Return the (x, y) coordinate for the center point of the cell that contains the specified text.  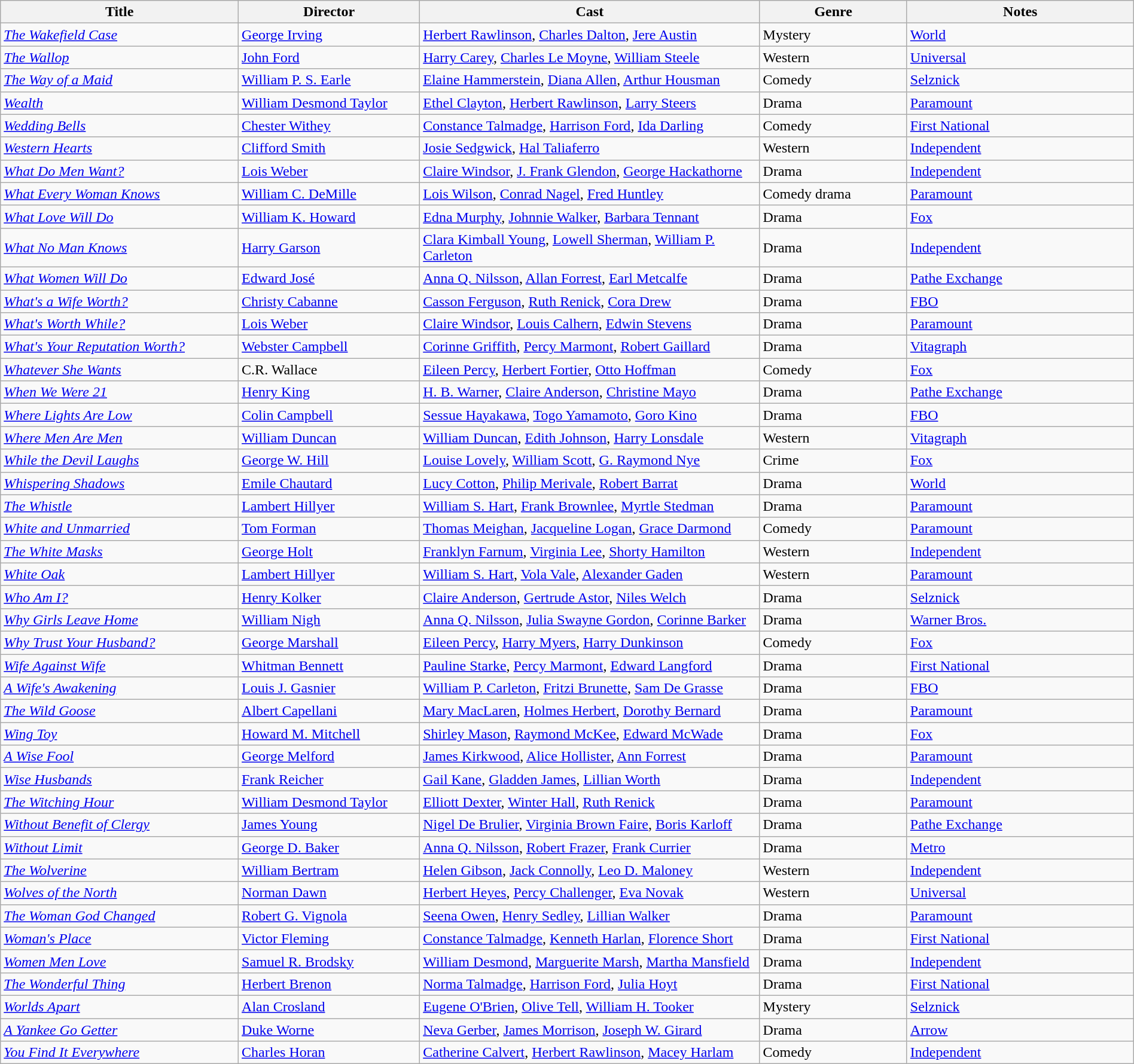
Harry Garson (329, 248)
Lois Wilson, Conrad Nagel, Fred Huntley (590, 194)
Charles Horan (329, 1053)
Herbert Heyes, Percy Challenger, Eva Novak (590, 893)
Genre (833, 12)
Chester Withey (329, 126)
Clifford Smith (329, 148)
Lucy Cotton, Philip Merivale, Robert Barrat (590, 483)
The Wonderful Thing (120, 984)
Helen Gibson, Jack Connolly, Leo D. Maloney (590, 870)
The Wolverine (120, 870)
Whitman Bennett (329, 666)
The Witching Hour (120, 802)
George Irving (329, 35)
The Woman God Changed (120, 916)
Shirley Mason, Raymond McKee, Edward McWade (590, 734)
William C. DeMille (329, 194)
What's Worth While? (120, 324)
Nigel De Brulier, Virginia Brown Faire, Boris Karloff (590, 825)
Gail Kane, Gladden James, Lillian Worth (590, 779)
Anna Q. Nilsson, Allan Forrest, Earl Metcalfe (590, 278)
C.R. Wallace (329, 370)
Robert G. Vignola (329, 916)
Cast (590, 12)
Harry Carey, Charles Le Moyne, William Steele (590, 57)
Ethel Clayton, Herbert Rawlinson, Larry Steers (590, 103)
Henry King (329, 392)
What Women Will Do (120, 278)
White and Unmarried (120, 529)
Where Men Are Men (120, 438)
William Nigh (329, 620)
Whispering Shadows (120, 483)
Elaine Hammerstein, Diana Allen, Arthur Housman (590, 80)
James Young (329, 825)
Edward José (329, 278)
William Duncan (329, 438)
Wife Against Wife (120, 666)
William K. Howard (329, 217)
Mary MacLaren, Holmes Herbert, Dorothy Bernard (590, 711)
Elliott Dexter, Winter Hall, Ruth Renick (590, 802)
Metro (1020, 847)
Edna Murphy, Johnnie Walker, Barbara Tennant (590, 217)
Without Benefit of Clergy (120, 825)
Claire Anderson, Gertrude Astor, Niles Welch (590, 597)
Herbert Rawlinson, Charles Dalton, Jere Austin (590, 35)
You Find It Everywhere (120, 1053)
Frank Reicher (329, 779)
Why Trust Your Husband? (120, 642)
Comedy drama (833, 194)
The Way of a Maid (120, 80)
William Duncan, Edith Johnson, Harry Lonsdale (590, 438)
Anna Q. Nilsson, Julia Swayne Gordon, Corinne Barker (590, 620)
Woman's Place (120, 938)
Howard M. Mitchell (329, 734)
Warner Bros. (1020, 620)
A Wise Fool (120, 757)
George Marshall (329, 642)
Western Hearts (120, 148)
George D. Baker (329, 847)
Wedding Bells (120, 126)
Alan Crosland (329, 1007)
William Desmond, Marguerite Marsh, Martha Mansfield (590, 961)
White Oak (120, 574)
Seena Owen, Henry Sedley, Lillian Walker (590, 916)
What Love Will Do (120, 217)
Notes (1020, 12)
Arrow (1020, 1029)
Thomas Meighan, Jacqueline Logan, Grace Darmond (590, 529)
Victor Fleming (329, 938)
Claire Windsor, Louis Calhern, Edwin Stevens (590, 324)
Emile Chautard (329, 483)
William S. Hart, Vola Vale, Alexander Gaden (590, 574)
What Every Woman Knows (120, 194)
Albert Capellani (329, 711)
George Melford (329, 757)
Louis J. Gasnier (329, 688)
Wing Toy (120, 734)
Louise Lovely, William Scott, G. Raymond Nye (590, 461)
John Ford (329, 57)
Corinne Griffith, Percy Marmont, Robert Gaillard (590, 347)
Josie Sedgwick, Hal Taliaferro (590, 148)
H. B. Warner, Claire Anderson, Christine Mayo (590, 392)
Eugene O'Brien, Olive Tell, William H. Tooker (590, 1007)
Whatever She Wants (120, 370)
Constance Talmadge, Kenneth Harlan, Florence Short (590, 938)
James Kirkwood, Alice Hollister, Ann Forrest (590, 757)
What's Your Reputation Worth? (120, 347)
Wolves of the North (120, 893)
The Whistle (120, 506)
William Bertram (329, 870)
Worlds Apart (120, 1007)
William P. Carleton, Fritzi Brunette, Sam De Grasse (590, 688)
Where Lights Are Low (120, 415)
Henry Kolker (329, 597)
Casson Ferguson, Ruth Renick, Cora Drew (590, 301)
A Yankee Go Getter (120, 1029)
George W. Hill (329, 461)
William S. Hart, Frank Brownlee, Myrtle Stedman (590, 506)
Anna Q. Nilsson, Robert Frazer, Frank Currier (590, 847)
Samuel R. Brodsky (329, 961)
Sessue Hayakawa, Togo Yamamoto, Goro Kino (590, 415)
Claire Windsor, J. Frank Glendon, George Hackathorne (590, 171)
Who Am I? (120, 597)
The White Masks (120, 551)
Christy Cabanne (329, 301)
Women Men Love (120, 961)
Eileen Percy, Harry Myers, Harry Dunkinson (590, 642)
Clara Kimball Young, Lowell Sherman, William P. Carleton (590, 248)
Herbert Brenon (329, 984)
William P. S. Earle (329, 80)
Wealth (120, 103)
Duke Worne (329, 1029)
Webster Campbell (329, 347)
Without Limit (120, 847)
Colin Campbell (329, 415)
Wise Husbands (120, 779)
Director (329, 12)
Pauline Starke, Percy Marmont, Edward Langford (590, 666)
Norma Talmadge, Harrison Ford, Julia Hoyt (590, 984)
Franklyn Farnum, Virginia Lee, Shorty Hamilton (590, 551)
Tom Forman (329, 529)
Norman Dawn (329, 893)
Catherine Calvert, Herbert Rawlinson, Macey Harlam (590, 1053)
The Wild Goose (120, 711)
Crime (833, 461)
George Holt (329, 551)
Why Girls Leave Home (120, 620)
A Wife's Awakening (120, 688)
While the Devil Laughs (120, 461)
Eileen Percy, Herbert Fortier, Otto Hoffman (590, 370)
The Wallop (120, 57)
Neva Gerber, James Morrison, Joseph W. Girard (590, 1029)
What No Man Knows (120, 248)
The Wakefield Case (120, 35)
Title (120, 12)
What Do Men Want? (120, 171)
When We Were 21 (120, 392)
What's a Wife Worth? (120, 301)
Constance Talmadge, Harrison Ford, Ida Darling (590, 126)
